Search for the cell housing the specified text and yield its (X, Y) center coordinate. 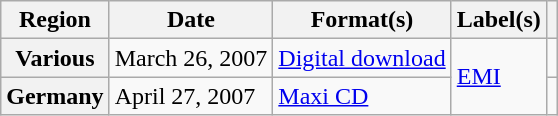
Label(s) (498, 20)
Region (55, 20)
EMI (498, 77)
Germany (55, 96)
Various (55, 58)
March 26, 2007 (191, 58)
Digital download (362, 58)
Format(s) (362, 20)
Maxi CD (362, 96)
April 27, 2007 (191, 96)
Date (191, 20)
